Find where the given text appears and provide that cell's center as (X, Y) coordinate. 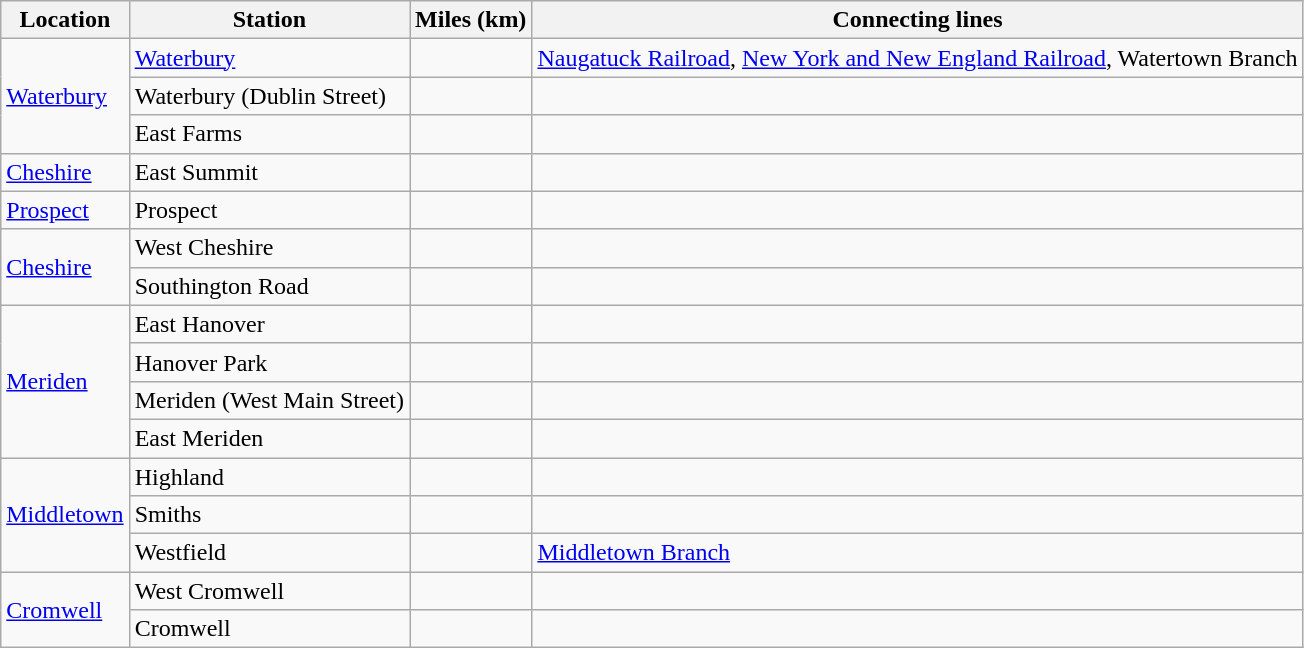
East Meriden (269, 438)
West Cheshire (269, 248)
East Hanover (269, 324)
Naugatuck Railroad, New York and New England Railroad, Watertown Branch (918, 58)
Smiths (269, 515)
Meriden (65, 381)
Waterbury (Dublin Street) (269, 96)
Highland (269, 477)
Station (269, 20)
Southington Road (269, 286)
Westfield (269, 553)
Hanover Park (269, 362)
Connecting lines (918, 20)
East Summit (269, 172)
Middletown Branch (918, 553)
Middletown (65, 515)
Location (65, 20)
West Cromwell (269, 591)
Meriden (West Main Street) (269, 400)
East Farms (269, 134)
Miles (km) (471, 20)
